Search for the cell housing the specified text and yield its (X, Y) center coordinate. 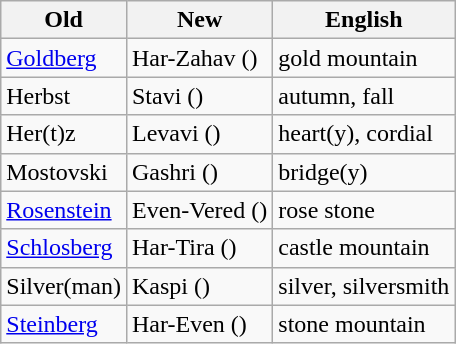
New (199, 20)
rose stone (364, 210)
Har-Zahav () (199, 58)
gold mountain (364, 58)
stone mountain (364, 324)
Herbst (64, 96)
Steinberg (64, 324)
English (364, 20)
Levavi () (199, 134)
heart(y), cordial (364, 134)
Mostovski (64, 172)
Kaspi () (199, 286)
Silver(man) (64, 286)
silver, silversmith (364, 286)
Her(t)z (64, 134)
Stavi () (199, 96)
bridge(y) (364, 172)
Har-Tira () (199, 248)
Schlosberg (64, 248)
Rosenstein (64, 210)
Even-Vered () (199, 210)
Old (64, 20)
Gashri () (199, 172)
castle mountain (364, 248)
autumn, fall (364, 96)
Har-Even () (199, 324)
Goldberg (64, 58)
